Provide the [x, y] coordinate of the cell's center where the given text is located.  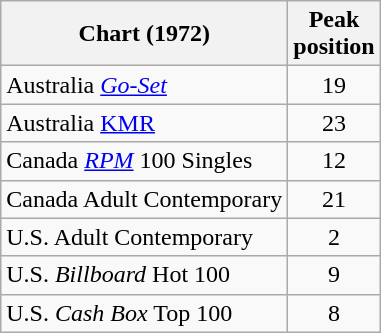
2 [334, 237]
Canada RPM 100 Singles [144, 161]
U.S. Billboard Hot 100 [144, 275]
Canada Adult Contemporary [144, 199]
Australia KMR [144, 123]
23 [334, 123]
Australia Go-Set [144, 85]
U.S. Cash Box Top 100 [144, 313]
U.S. Adult Contemporary [144, 237]
21 [334, 199]
Chart (1972) [144, 34]
19 [334, 85]
12 [334, 161]
9 [334, 275]
Peakposition [334, 34]
8 [334, 313]
